Scan for the cell matching the given text and deliver its (X, Y) coordinate at center. 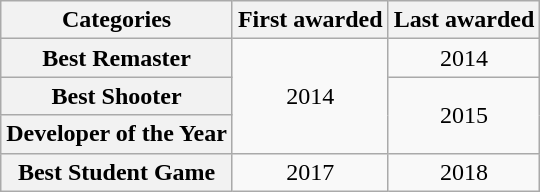
2018 (464, 172)
First awarded (310, 20)
2015 (464, 115)
Best Student Game (117, 172)
Categories (117, 20)
Best Remaster (117, 58)
Last awarded (464, 20)
Developer of the Year (117, 134)
2017 (310, 172)
Best Shooter (117, 96)
